Output the (x, y) coordinate of the center of the cell containing the given text.  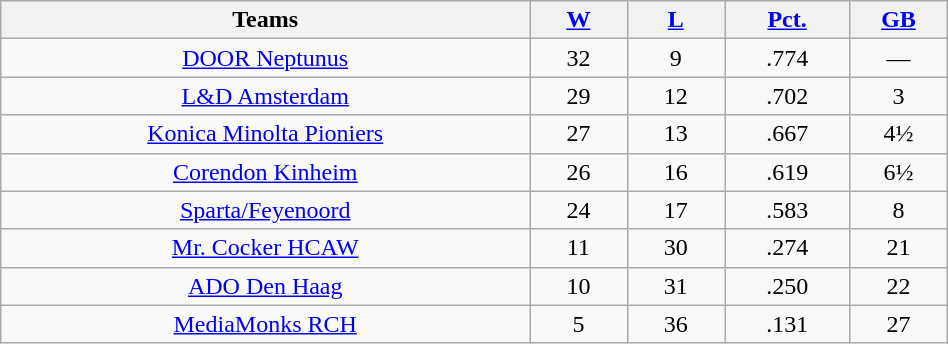
.619 (786, 172)
26 (578, 172)
24 (578, 210)
31 (676, 286)
MediaMonks RCH (266, 324)
29 (578, 96)
12 (676, 96)
16 (676, 172)
10 (578, 286)
Corendon Kinheim (266, 172)
.250 (786, 286)
Konica Minolta Pioniers (266, 134)
4½ (899, 134)
11 (578, 248)
L (676, 20)
30 (676, 248)
.774 (786, 58)
13 (676, 134)
.583 (786, 210)
8 (899, 210)
5 (578, 324)
3 (899, 96)
GB (899, 20)
Pct. (786, 20)
DOOR Neptunus (266, 58)
Mr. Cocker HCAW (266, 248)
22 (899, 286)
36 (676, 324)
.667 (786, 134)
.274 (786, 248)
32 (578, 58)
.131 (786, 324)
W (578, 20)
Teams (266, 20)
17 (676, 210)
.702 (786, 96)
6½ (899, 172)
9 (676, 58)
— (899, 58)
ADO Den Haag (266, 286)
L&D Amsterdam (266, 96)
21 (899, 248)
Sparta/Feyenoord (266, 210)
